Capture the cell that displays the provided text and extract its (x, y) central coordinate. 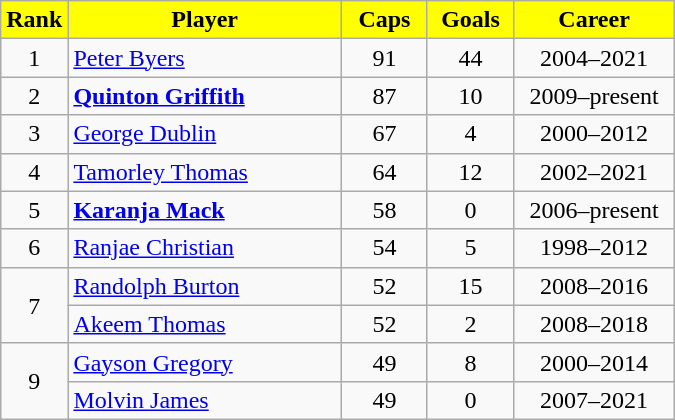
8 (470, 362)
2009–present (594, 96)
Akeem Thomas (205, 324)
2007–2021 (594, 400)
2006–present (594, 210)
Molvin James (205, 400)
64 (384, 172)
2008–2018 (594, 324)
7 (34, 305)
2008–2016 (594, 286)
2002–2021 (594, 172)
87 (384, 96)
Gayson Gregory (205, 362)
Rank (34, 20)
2004–2021 (594, 58)
91 (384, 58)
George Dublin (205, 134)
67 (384, 134)
2000–2012 (594, 134)
Player (205, 20)
15 (470, 286)
Ranjae Christian (205, 248)
3 (34, 134)
1998–2012 (594, 248)
Quinton Griffith (205, 96)
6 (34, 248)
12 (470, 172)
Goals (470, 20)
Randolph Burton (205, 286)
Caps (384, 20)
58 (384, 210)
Career (594, 20)
54 (384, 248)
2000–2014 (594, 362)
10 (470, 96)
Tamorley Thomas (205, 172)
1 (34, 58)
Peter Byers (205, 58)
44 (470, 58)
Karanja Mack (205, 210)
9 (34, 381)
